Scan for the cell matching the given text and deliver its (x, y) coordinate at center. 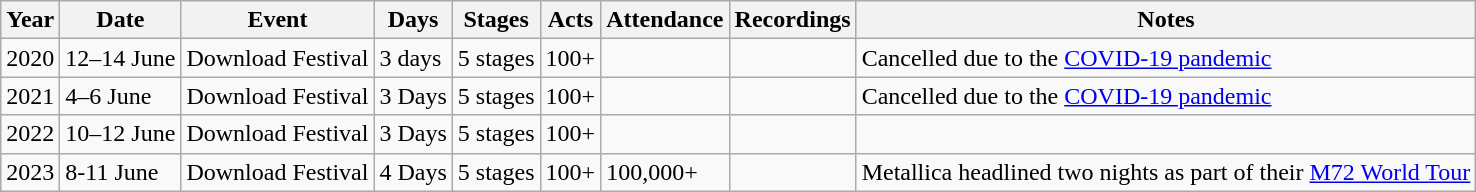
Date (120, 20)
2021 (30, 96)
Acts (570, 20)
4 Days (413, 172)
2023 (30, 172)
Days (413, 20)
4–6 June (120, 96)
Event (278, 20)
Metallica headlined two nights as part of their M72 World Tour (1166, 172)
Recordings (792, 20)
100,000+ (665, 172)
2022 (30, 134)
2020 (30, 58)
Notes (1166, 20)
Attendance (665, 20)
3 days (413, 58)
Stages (496, 20)
8-11 June (120, 172)
10–12 June (120, 134)
Year (30, 20)
12–14 June (120, 58)
